Capture the cell that displays the provided text and extract its (x, y) central coordinate. 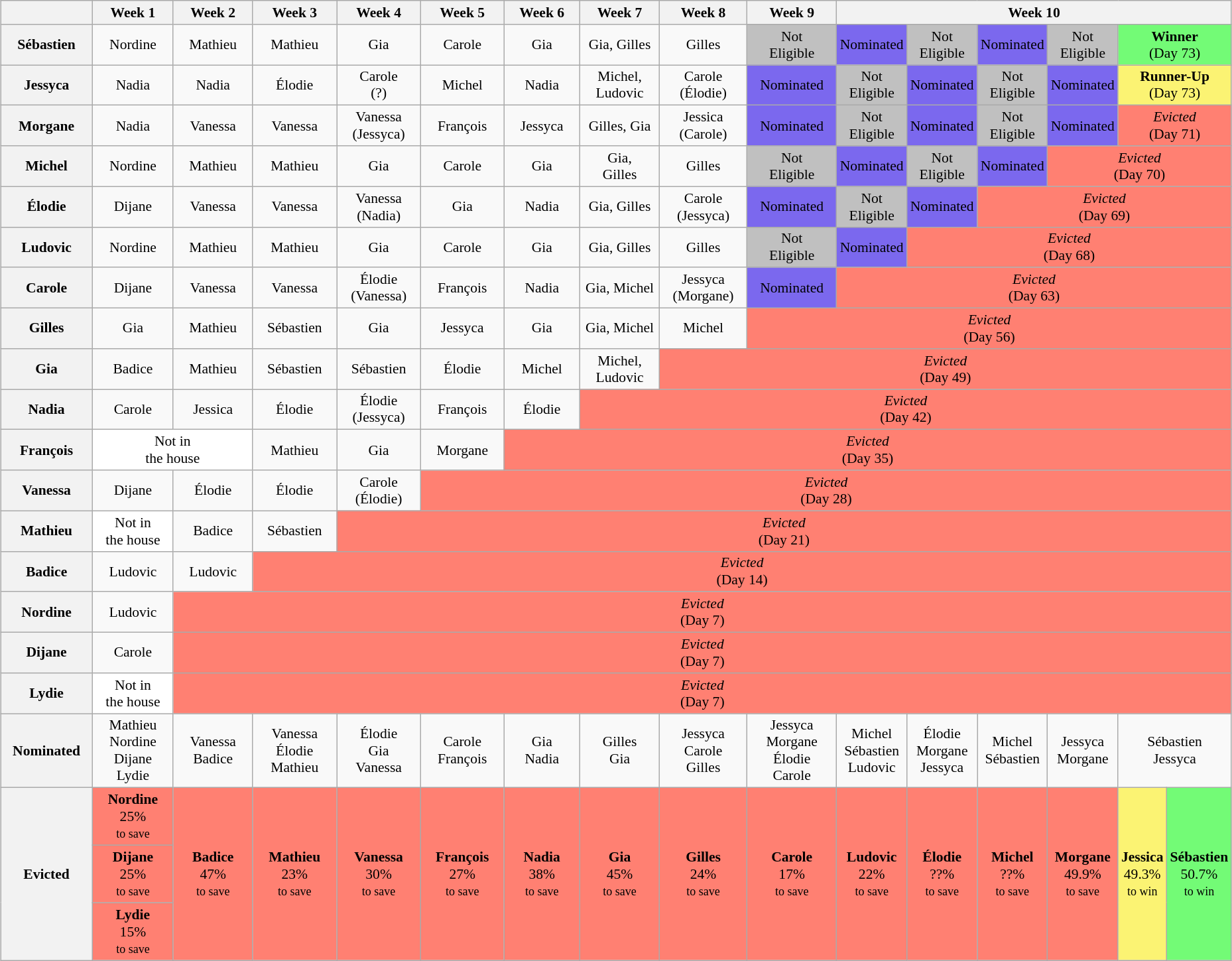
Vanessa30%to save (379, 874)
Badice47%to save (213, 874)
Runner-Up(Day 73) (1175, 85)
Evicted(Day 71) (1175, 126)
Gilles24%to save (703, 874)
Evicted(Day 42) (906, 410)
Evicted(Day 68) (1070, 247)
Élodie??%to save (942, 874)
Evicted(Day 35) (868, 450)
Week 4 (379, 13)
Élodie(Vanessa) (379, 288)
Lydie (46, 694)
Evicted(Day 69) (1105, 207)
ÉlodieMorganeJessyca (942, 751)
Jessica(Carole) (703, 126)
Week 5 (463, 13)
Jessyca(Morgane) (703, 288)
Week 1 (133, 13)
GillesGia (620, 751)
Week 10 (1034, 13)
JessycaMorganeÉlodieCarole (792, 751)
Evicted(Day 56) (989, 329)
Week 7 (620, 13)
GiaNadia (542, 751)
Dijane25%to save (133, 874)
Winner(Day 73) (1175, 45)
Week 8 (703, 13)
MathieuNordineDijaneLydie (133, 751)
Evicted(Day 70) (1140, 166)
François27%to save (463, 874)
VanessaÉlodieMathieu (294, 751)
Élodie(Jessyca) (379, 410)
Nordine25%to save (133, 817)
Sébastien50.7%to win (1200, 874)
MichelSébastienLudovic (872, 751)
Lydie15%to save (133, 931)
JessycaCaroleGilles (703, 751)
Vanessa(Nadia) (379, 207)
Gilles, Gia (620, 126)
Nadia38%to save (542, 874)
SébastienJessyca (1175, 751)
Week 3 (294, 13)
Week 9 (792, 13)
Evicted(Day 49) (946, 369)
Evicted(Day 21) (784, 531)
Evicted (46, 874)
Vanessa(Jessyca) (379, 126)
VanessaBadice (213, 751)
Gia,Gilles (620, 166)
Evicted(Day 63) (1034, 288)
ÉlodieGiaVanessa (379, 751)
MichelSébastien (1013, 751)
Morgane49.9%to save (1083, 874)
CaroleFrançois (463, 751)
JessycaMorgane (1083, 751)
Michel??%to save (1013, 874)
Gia45%to save (620, 874)
Ludovic22%to save (872, 874)
Mathieu23%to save (294, 874)
Carole(Jessyca) (703, 207)
Evicted(Day 14) (742, 572)
Jessica49.3%to win (1142, 874)
Carole(?) (379, 85)
Week 6 (542, 13)
Week 2 (213, 13)
Carole17%to save (792, 874)
Jessica (213, 410)
Evicted(Day 28) (826, 491)
